Detect which cell encompasses the target text, then output its [x, y] center coordinate. 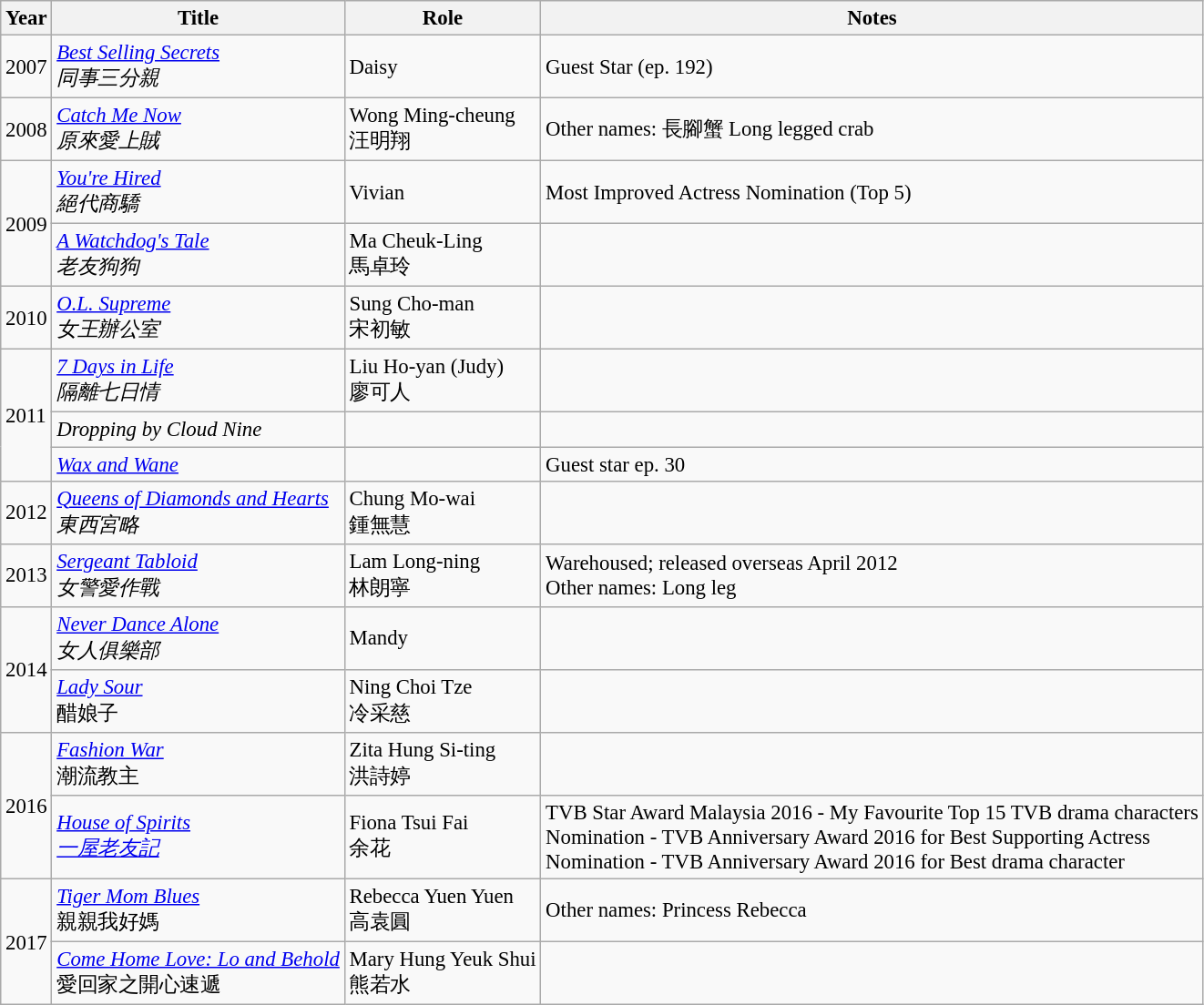
O.L. Supreme女王辦公室 [199, 319]
Lam Long-ning林朗寧 [443, 575]
Guest Star (ep. 192) [872, 67]
Daisy [443, 67]
House of Spirits一屋老友記 [199, 837]
Wong Ming-cheung汪明翔 [443, 129]
Notes [872, 18]
Never Dance Alone女人俱樂部 [199, 637]
2009 [26, 224]
Vivian [443, 193]
2010 [26, 319]
Catch Me Now原來愛上賊 [199, 129]
Chung Mo-wai鍾無慧 [443, 512]
Wax and Wane [199, 464]
Come Home Love: Lo and Behold愛回家之開心速遞 [199, 972]
Ma Cheuk-Ling馬卓玲 [443, 255]
Year [26, 18]
2007 [26, 67]
Ning Choi Tze冷采慈 [443, 701]
You're Hired絕代商驕 [199, 193]
Warehoused; released overseas April 2012Other names: Long leg [872, 575]
Tiger Mom Blues親親我好媽 [199, 910]
Mandy [443, 637]
2016 [26, 807]
Most Improved Actress Nomination (Top 5) [872, 193]
Rebecca Yuen Yuen高袁圓 [443, 910]
7 Days in Life隔離七日情 [199, 381]
2017 [26, 941]
Queens of Diamonds and Hearts東西宮略 [199, 512]
Dropping by Cloud Nine [199, 430]
Best Selling Secrets同事三分親 [199, 67]
Fiona Tsui Fai余花 [443, 837]
Zita Hung Si-ting洪詩婷 [443, 765]
Other names: 長腳蟹 Long legged crab [872, 129]
2013 [26, 575]
A Watchdog's Tale老友狗狗 [199, 255]
Liu Ho-yan (Judy)廖可人 [443, 381]
2011 [26, 415]
2012 [26, 512]
Sergeant Tabloid女警愛作戰 [199, 575]
Fashion War潮流教主 [199, 765]
Lady Sour醋娘子 [199, 701]
Guest star ep. 30 [872, 464]
Title [199, 18]
Other names: Princess Rebecca [872, 910]
2008 [26, 129]
Sung Cho-man宋初敏 [443, 319]
Role [443, 18]
2014 [26, 669]
Mary Hung Yeuk Shui熊若水 [443, 972]
